Return the (x, y) coordinate for the center point of the cell that contains the specified text.  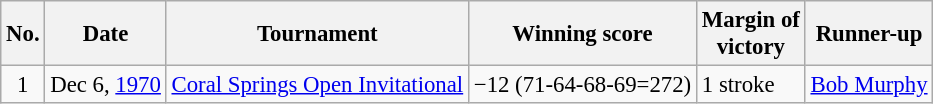
Dec 6, 1970 (106, 85)
Winning score (582, 34)
Date (106, 34)
1 (23, 85)
No. (23, 34)
Coral Springs Open Invitational (317, 85)
Margin ofvictory (750, 34)
1 stroke (750, 85)
Runner-up (869, 34)
Bob Murphy (869, 85)
−12 (71-64-68-69=272) (582, 85)
Tournament (317, 34)
